Determine the [x, y] coordinate at the center of the cell enclosing the given text.  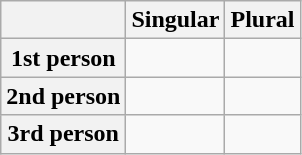
Singular [176, 20]
Plural [262, 20]
2nd person [64, 96]
1st person [64, 58]
3rd person [64, 134]
